Pinpoint the cell where the given text exists, returning its (X, Y) midpoint coordinate. 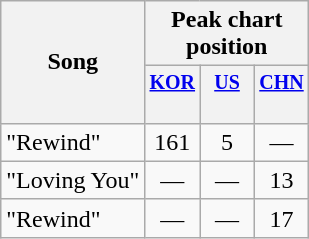
161 (172, 142)
US (227, 94)
13 (281, 180)
Song (73, 62)
5 (227, 142)
17 (281, 218)
"Loving You" (73, 180)
Peak chart position (227, 34)
KOR (172, 94)
CHN (281, 94)
